Identify which cell holds the provided text, then report its [X, Y] central coordinate. 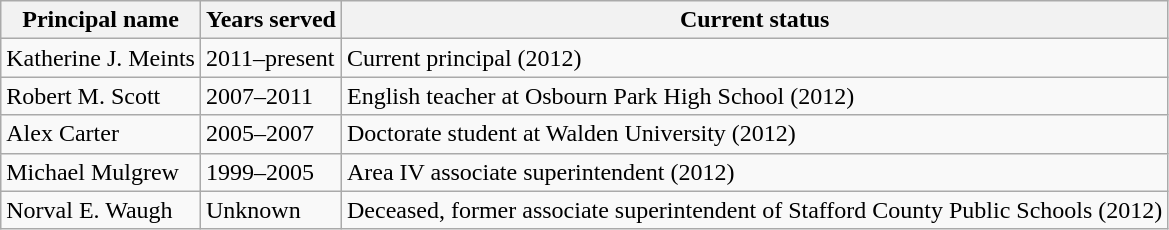
Unknown [270, 210]
English teacher at Osbourn Park High School (2012) [754, 96]
2005–2007 [270, 134]
1999–2005 [270, 172]
Robert M. Scott [101, 96]
Current principal (2012) [754, 58]
Alex Carter [101, 134]
Current status [754, 20]
Katherine J. Meints [101, 58]
Years served [270, 20]
2011–present [270, 58]
Area IV associate superintendent (2012) [754, 172]
Deceased, former associate superintendent of Stafford County Public Schools (2012) [754, 210]
Doctorate student at Walden University (2012) [754, 134]
Norval E. Waugh [101, 210]
Principal name [101, 20]
2007–2011 [270, 96]
Michael Mulgrew [101, 172]
